Detect which cell encompasses the target text, then output its (X, Y) center coordinate. 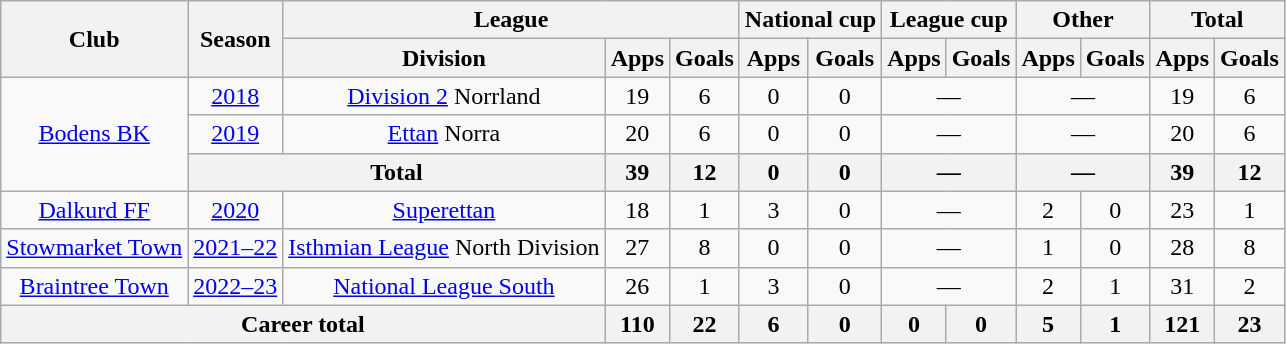
Other (1083, 20)
26 (637, 286)
Superettan (444, 210)
22 (705, 324)
27 (637, 248)
2021–22 (236, 248)
Braintree Town (94, 286)
28 (1182, 248)
Season (236, 39)
Division (444, 58)
Career total (303, 324)
Club (94, 39)
5 (1048, 324)
121 (1182, 324)
Bodens BK (94, 134)
2018 (236, 96)
Dalkurd FF (94, 210)
National League South (444, 286)
National cup (810, 20)
Division 2 Norrland (444, 96)
2019 (236, 134)
League (512, 20)
31 (1182, 286)
18 (637, 210)
2020 (236, 210)
2022–23 (236, 286)
110 (637, 324)
League cup (949, 20)
Isthmian League North Division (444, 248)
Ettan Norra (444, 134)
Stowmarket Town (94, 248)
